Find where the given text appears and provide that cell's center as [x, y] coordinate. 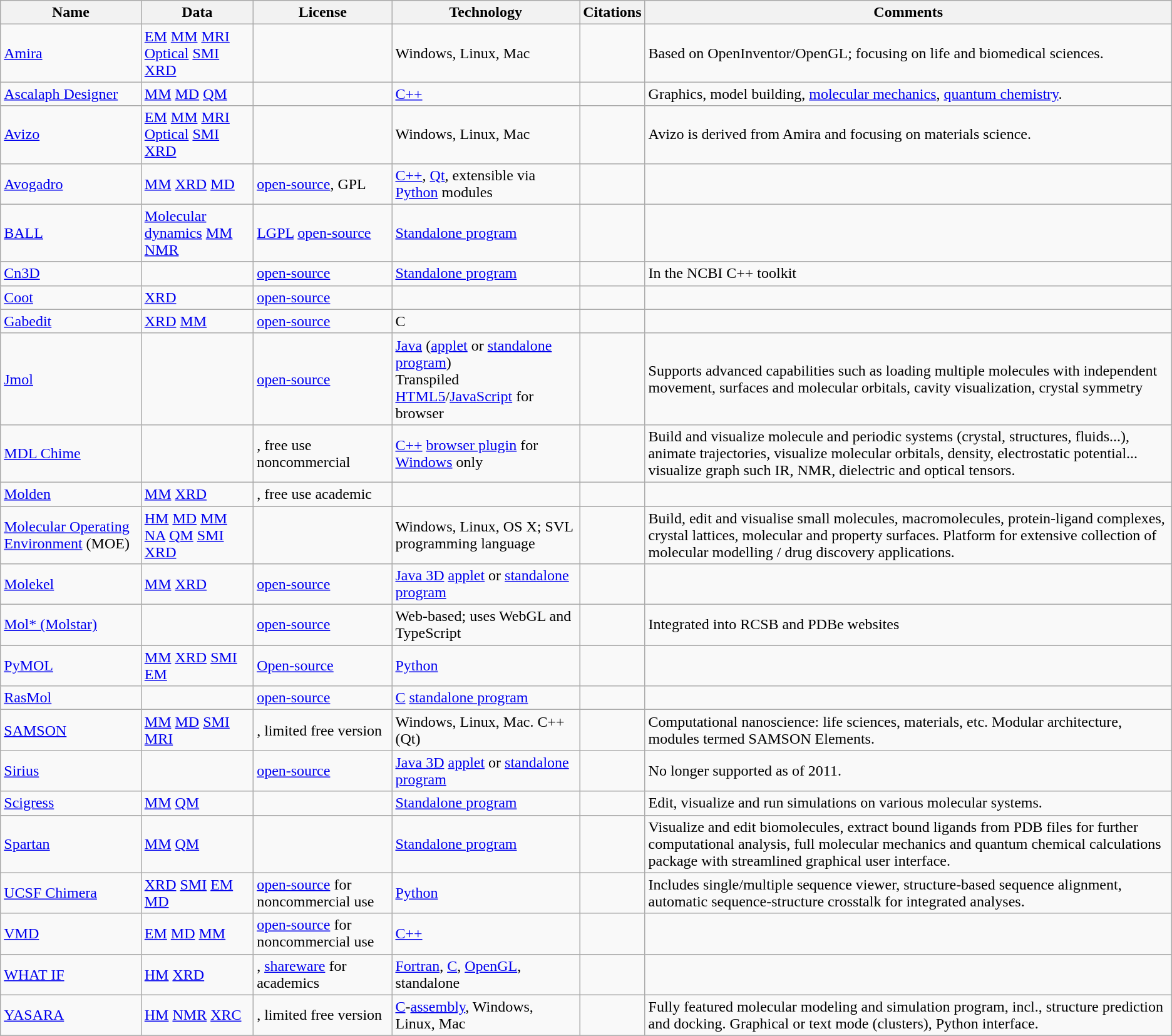
Computational nanoscience: life sciences, materials, etc. Modular architecture, modules termed SAMSON Elements. [908, 730]
C [486, 321]
C++, Qt, extensible via Python modules [486, 184]
Citations [612, 13]
, free use academic [323, 494]
Windows, Linux, Mac. C++ (Qt) [486, 730]
Amira [71, 53]
HM MD MM NA QM SMI XRD [197, 535]
Cn3D [71, 274]
C standalone program [486, 698]
Data [197, 13]
C++ browser plugin for Windows only [486, 453]
Technology [486, 13]
HM NMR XRC [197, 1015]
XRD MM [197, 321]
SAMSON [71, 730]
Scigress [71, 803]
open-source, GPL [323, 184]
, shareware for academics [323, 974]
XRD [197, 297]
Mol* (Molstar) [71, 625]
Windows, Linux, OS X; SVL programming language [486, 535]
Edit, visualize and run simulations on various molecular systems. [908, 803]
MM MD SMI MRI [197, 730]
Open-source [323, 666]
MDL Chime [71, 453]
C-assembly, Windows, Linux, Mac [486, 1015]
Comments [908, 13]
Molekel [71, 585]
Graphics, model building, molecular mechanics, quantum chemistry. [908, 94]
MM MD QM [197, 94]
VMD [71, 934]
MM XRD MD [197, 184]
Fortran, C, OpenGL, standalone [486, 974]
XRD SMI EM MD [197, 893]
Avogadro [71, 184]
Coot [71, 297]
License [323, 13]
Integrated into RCSB and PDBe websites [908, 625]
Jmol [71, 379]
Avizo [71, 135]
Molecular Operating Environment (MOE) [71, 535]
LGPL open-source [323, 233]
Includes single/multiple sequence viewer, structure-based sequence alignment, automatic sequence-structure crosstalk for integrated analyses. [908, 893]
UCSF Chimera [71, 893]
Name [71, 13]
Sirius [71, 771]
In the NCBI C++ toolkit [908, 274]
MM XRD SMI EM [197, 666]
BALL [71, 233]
WHAT IF [71, 974]
YASARA [71, 1015]
Molecular dynamics MM NMR [197, 233]
RasMol [71, 698]
Molden [71, 494]
PyMOL [71, 666]
Based on OpenInventor/OpenGL; focusing on life and biomedical sciences. [908, 53]
Web-based; uses WebGL and TypeScript [486, 625]
Ascalaph Designer [71, 94]
, free use noncommercial [323, 453]
Java (applet or standalone program)Transpiled HTML5/JavaScript for browser [486, 379]
No longer supported as of 2011. [908, 771]
HM XRD [197, 974]
EM MD MM [197, 934]
Gabedit [71, 321]
Avizo is derived from Amira and focusing on materials science. [908, 135]
Spartan [71, 844]
